Locate the cell with the specified text and output its (X, Y) center coordinate. 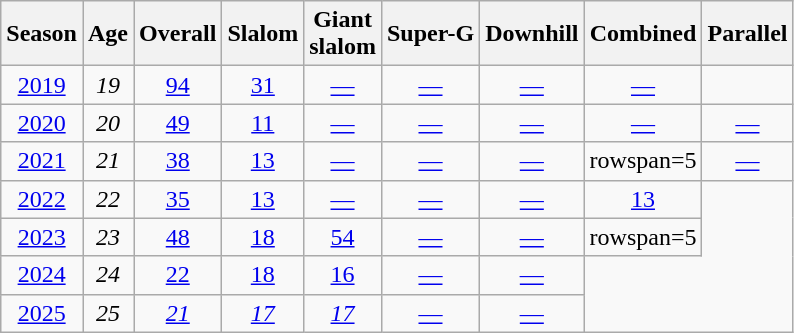
Overall (178, 34)
11 (263, 123)
Giantslalom (343, 34)
2024 (42, 275)
94 (178, 85)
54 (343, 237)
2019 (42, 85)
31 (263, 85)
Downhill (532, 34)
16 (343, 275)
48 (178, 237)
19 (108, 85)
38 (178, 161)
49 (178, 123)
Combined (643, 34)
2025 (42, 313)
2021 (42, 161)
35 (178, 199)
25 (108, 313)
20 (108, 123)
Season (42, 34)
2022 (42, 199)
2023 (42, 237)
23 (108, 237)
Slalom (263, 34)
Parallel (748, 34)
24 (108, 275)
2020 (42, 123)
Super-G (430, 34)
Age (108, 34)
